Provide the [X, Y] coordinate of the cell's center where the given text is located.  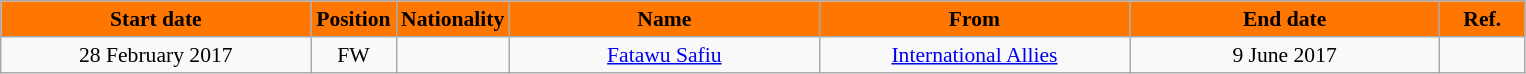
Ref. [1482, 19]
Start date [156, 19]
Nationality [452, 19]
Position [354, 19]
End date [1285, 19]
FW [354, 55]
Name [664, 19]
International Allies [974, 55]
9 June 2017 [1285, 55]
28 February 2017 [156, 55]
From [974, 19]
Fatawu Safiu [664, 55]
